Determine the (x, y) coordinate at the center of the cell enclosing the given text.  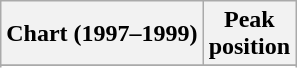
Chart (1997–1999) (102, 34)
Peakposition (249, 34)
